From the cell containing the given text, extract its center point as (X, Y) coordinate. 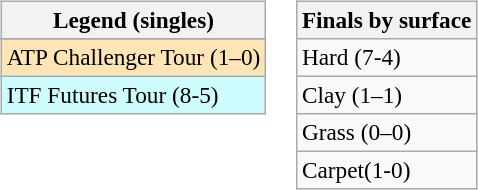
Grass (0–0) (387, 133)
ITF Futures Tour (8-5) (133, 95)
Hard (7-4) (387, 57)
Finals by surface (387, 20)
ATP Challenger Tour (1–0) (133, 57)
Legend (singles) (133, 20)
Carpet(1-0) (387, 171)
Clay (1–1) (387, 95)
